Return the (x, y) coordinate for the center point of the cell that contains the specified text.  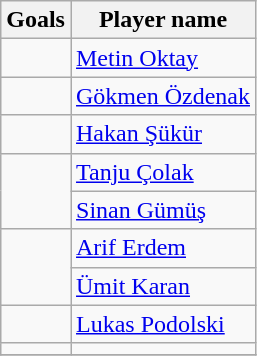
Arif Erdem (162, 248)
Sinan Gümüş (162, 210)
Player name (162, 20)
Gökmen Özdenak (162, 96)
Metin Oktay (162, 58)
Lukas Podolski (162, 324)
Hakan Şükür (162, 134)
Ümit Karan (162, 286)
Tanju Çolak (162, 172)
Goals (36, 20)
